Locate the cell with the specified text and output its [X, Y] center coordinate. 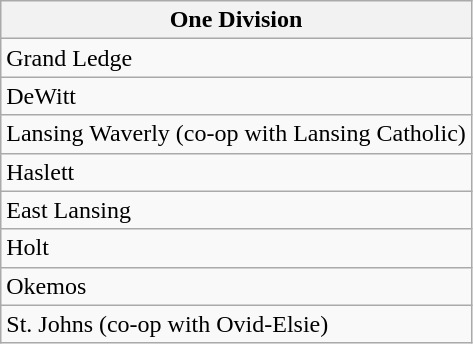
Lansing Waverly (co-op with Lansing Catholic) [236, 134]
Holt [236, 248]
DeWitt [236, 96]
East Lansing [236, 210]
St. Johns (co-op with Ovid-Elsie) [236, 324]
Haslett [236, 172]
Grand Ledge [236, 58]
One Division [236, 20]
Okemos [236, 286]
